Scan for the cell matching the given text and deliver its (X, Y) coordinate at center. 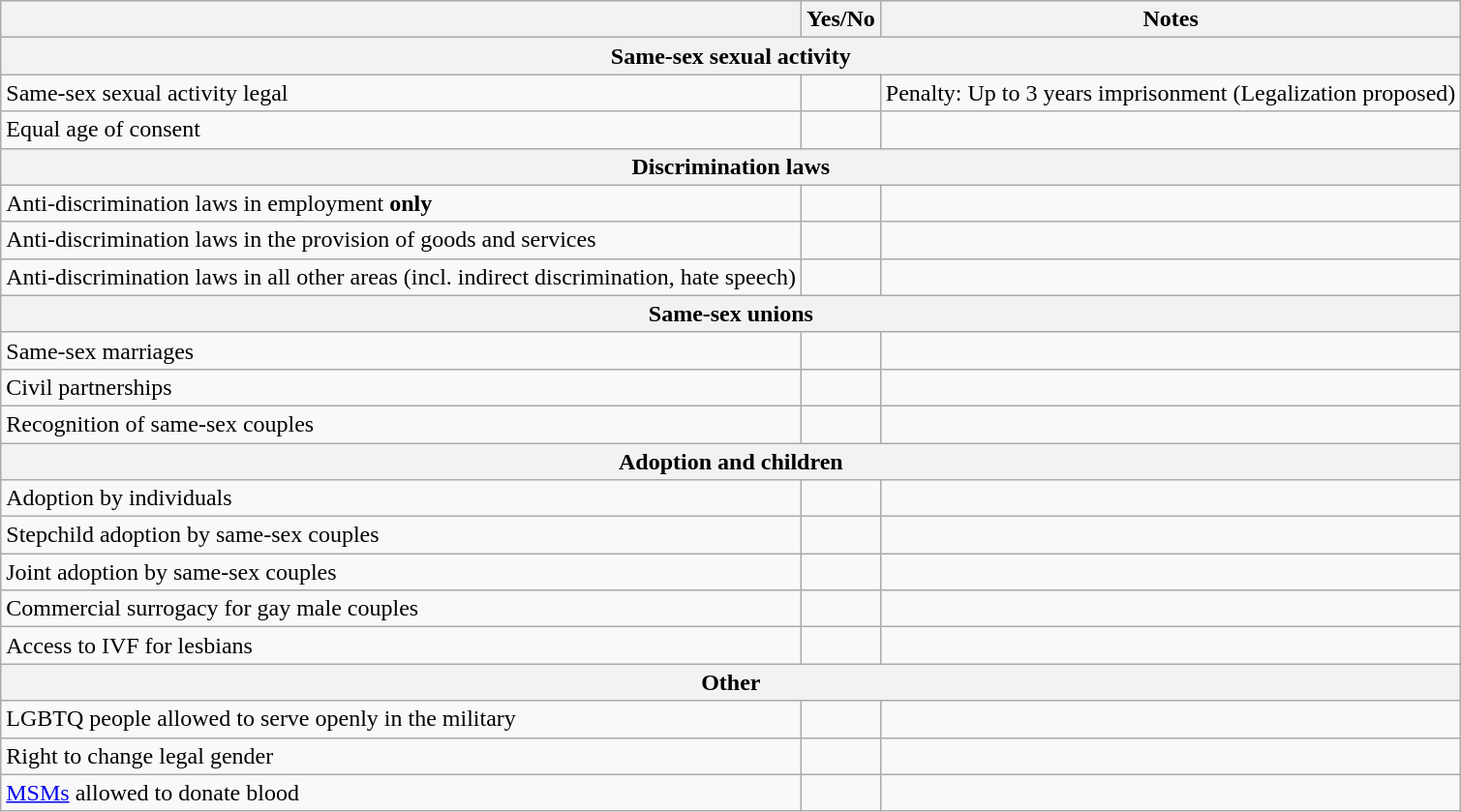
MSMs allowed to donate blood (401, 793)
Civil partnerships (401, 387)
Right to change legal gender (401, 756)
Same-sex sexual activity legal (401, 93)
LGBTQ people allowed to serve openly in the military (401, 719)
Discrimination laws (731, 166)
Equal age of consent (401, 130)
Same-sex sexual activity (731, 56)
Stepchild adoption by same-sex couples (401, 535)
Recognition of same-sex couples (401, 424)
Same-sex marriages (401, 350)
Yes/No (841, 19)
Anti-discrimination laws in the provision of goods and services (401, 240)
Same-sex unions (731, 314)
Joint adoption by same-sex couples (401, 572)
Anti-discrimination laws in all other areas (incl. indirect discrimination, hate speech) (401, 277)
Adoption by individuals (401, 498)
Access to IVF for lesbians (401, 646)
Commercial surrogacy for gay male couples (401, 609)
Adoption and children (731, 462)
Notes (1171, 19)
Anti-discrimination laws in employment only (401, 203)
Other (731, 682)
Penalty: Up to 3 years imprisonment (Legalization proposed) (1171, 93)
